Find where the given text appears and provide that cell's center as (x, y) coordinate. 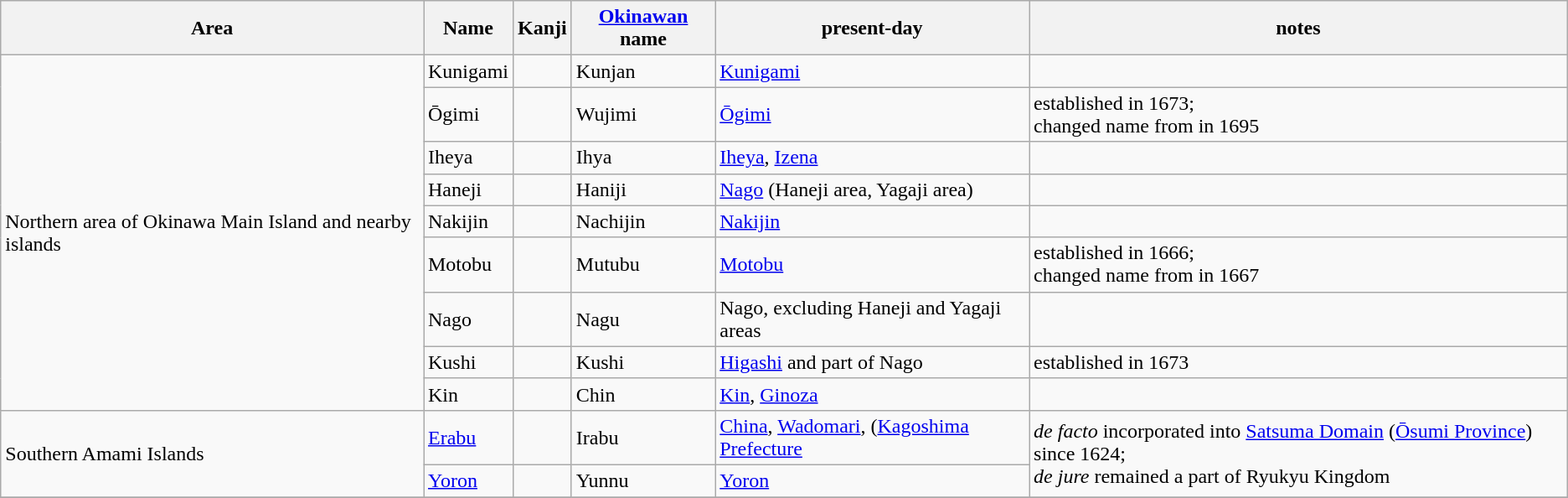
Iheya, Izena (873, 158)
notes (1298, 29)
Nago (Haneji area, Yagaji area) (873, 189)
Nago, excluding Haneji and Yagaji areas (873, 319)
Kin, Ginoza (873, 394)
Okinawan name (643, 29)
Mutubu (643, 265)
Southern Amami Islands (213, 453)
Erabu (469, 438)
Higashi and part of Nago (873, 362)
Irabu (643, 438)
Area (213, 29)
Chin (643, 394)
Nago (469, 319)
present-day (873, 29)
Haneji (469, 189)
established in 1666;changed name from in 1667 (1298, 265)
de facto incorporated into Satsuma Domain (Ōsumi Province) since 1624;de jure remained a part of Ryukyu Kingdom (1298, 453)
Iheya (469, 158)
Northern area of Okinawa Main Island and nearby islands (213, 233)
Kin (469, 394)
Ihya (643, 158)
Yunnu (643, 480)
Kunjan (643, 71)
Haniji (643, 189)
Wujimi (643, 114)
China, Wadomari, (Kagoshima Prefecture (873, 438)
Nachijin (643, 221)
Name (469, 29)
Kanji (543, 29)
established in 1673 (1298, 362)
Nagu (643, 319)
established in 1673;changed name from in 1695 (1298, 114)
